Detect which cell encompasses the target text, then output its (x, y) center coordinate. 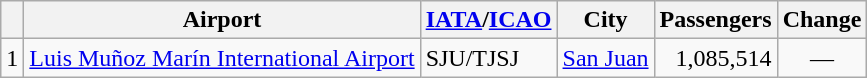
Passengers (716, 20)
Airport (222, 20)
San Juan (606, 58)
1,085,514 (716, 58)
IATA/ICAO (488, 20)
1 (12, 58)
City (606, 20)
— (822, 58)
SJU/TJSJ (488, 58)
Luis Muñoz Marín International Airport (222, 58)
Change (822, 20)
